Return the [x, y] coordinate for the center point of the cell that contains the specified text.  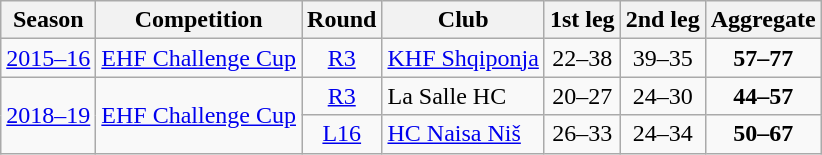
Round [342, 20]
26–33 [582, 134]
HC Naisa Niš [463, 134]
44–57 [763, 96]
24–30 [662, 96]
Competition [199, 20]
Aggregate [763, 20]
39–35 [662, 58]
1st leg [582, 20]
57–77 [763, 58]
20–27 [582, 96]
24–34 [662, 134]
2018–19 [48, 115]
50–67 [763, 134]
2nd leg [662, 20]
La Salle HC [463, 96]
L16 [342, 134]
22–38 [582, 58]
2015–16 [48, 58]
Season [48, 20]
KHF Shqiponja [463, 58]
Club [463, 20]
